For the text-containing cell, return its midpoint in (x, y) coordinate format. 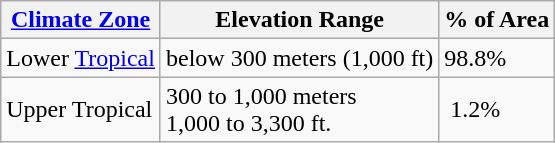
Upper Tropical (81, 110)
below 300 meters (1,000 ft) (299, 58)
Elevation Range (299, 20)
98.8% (497, 58)
Lower Tropical (81, 58)
1.2% (497, 110)
% of Area (497, 20)
300 to 1,000 meters1,000 to 3,300 ft. (299, 110)
Climate Zone (81, 20)
